Identify which cell holds the provided text, then report its (X, Y) central coordinate. 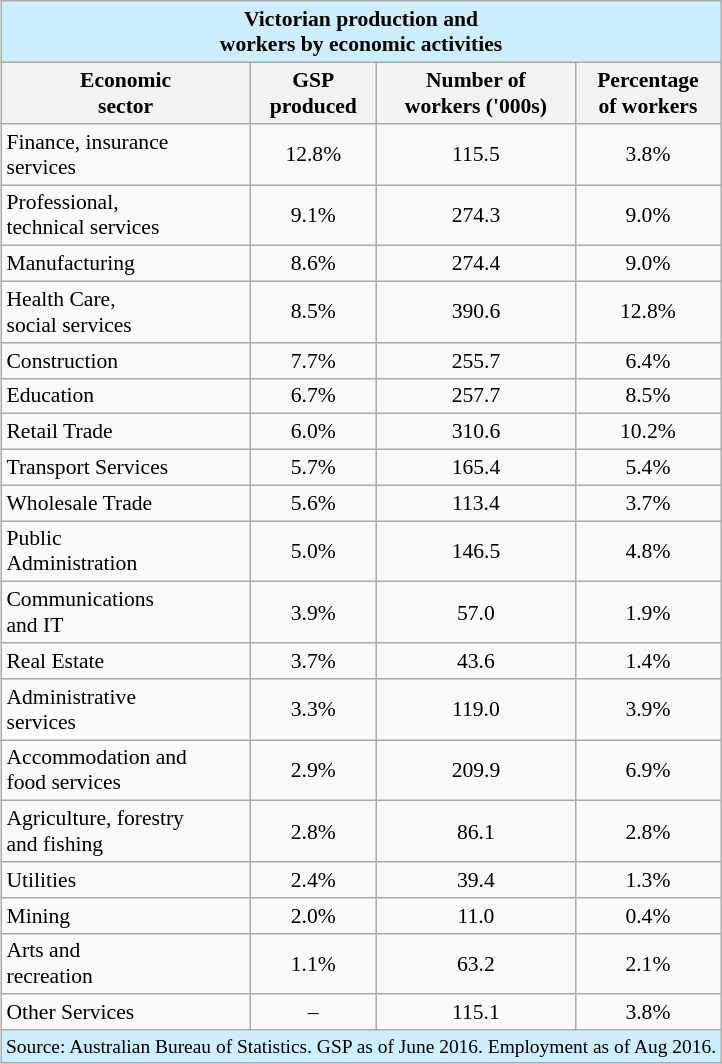
Construction (125, 360)
115.5 (476, 154)
11.0 (476, 915)
5.4% (648, 467)
Other Services (125, 1012)
274.4 (476, 264)
310.6 (476, 432)
Arts andrecreation (125, 964)
Education (125, 396)
Manufacturing (125, 264)
Victorian production andworkers by economic activities (360, 32)
63.2 (476, 964)
43.6 (476, 661)
209.9 (476, 770)
PublicAdministration (125, 552)
Wholesale Trade (125, 503)
Percentageof workers (648, 92)
5.7% (314, 467)
Retail Trade (125, 432)
Number ofworkers ('000s) (476, 92)
6.0% (314, 432)
8.6% (314, 264)
6.9% (648, 770)
39.4 (476, 880)
4.8% (648, 552)
Source: Australian Bureau of Statistics. GSP as of June 2016. Employment as of Aug 2016. (360, 1046)
115.1 (476, 1012)
Mining (125, 915)
9.1% (314, 216)
7.7% (314, 360)
257.7 (476, 396)
2.4% (314, 880)
6.4% (648, 360)
2.1% (648, 964)
Communicationsand IT (125, 612)
119.0 (476, 708)
– (314, 1012)
1.1% (314, 964)
Professional,technical services (125, 216)
255.7 (476, 360)
86.1 (476, 832)
Health Care,social services (125, 312)
2.0% (314, 915)
Economicsector (125, 92)
1.3% (648, 880)
5.0% (314, 552)
146.5 (476, 552)
Agriculture, forestryand fishing (125, 832)
Real Estate (125, 661)
1.9% (648, 612)
GSPproduced (314, 92)
6.7% (314, 396)
Utilities (125, 880)
1.4% (648, 661)
0.4% (648, 915)
274.3 (476, 216)
2.9% (314, 770)
165.4 (476, 467)
390.6 (476, 312)
3.3% (314, 708)
5.6% (314, 503)
Finance, insuranceservices (125, 154)
Transport Services (125, 467)
57.0 (476, 612)
113.4 (476, 503)
10.2% (648, 432)
Administrativeservices (125, 708)
Accommodation andfood services (125, 770)
